Output the [x, y] coordinate of the center of the cell containing the given text.  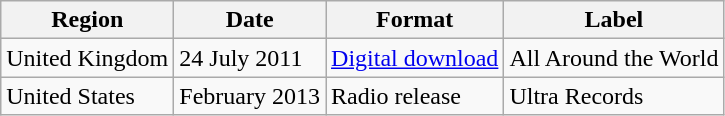
Radio release [415, 96]
Date [250, 20]
Label [614, 20]
Region [88, 20]
February 2013 [250, 96]
United States [88, 96]
Format [415, 20]
Digital download [415, 58]
24 July 2011 [250, 58]
Ultra Records [614, 96]
United Kingdom [88, 58]
All Around the World [614, 58]
